Capture the cell that displays the provided text and extract its [X, Y] central coordinate. 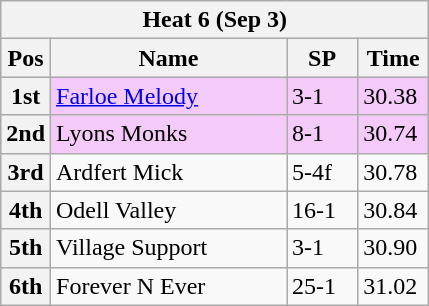
6th [26, 286]
5-4f [322, 172]
Heat 6 (Sep 3) [215, 20]
SP [322, 58]
Name [169, 58]
30.74 [394, 134]
30.78 [394, 172]
31.02 [394, 286]
16-1 [322, 210]
Time [394, 58]
3rd [26, 172]
1st [26, 96]
Forever N Ever [169, 286]
Pos [26, 58]
30.38 [394, 96]
30.90 [394, 248]
Farloe Melody [169, 96]
Lyons Monks [169, 134]
30.84 [394, 210]
2nd [26, 134]
Ardfert Mick [169, 172]
Village Support [169, 248]
8-1 [322, 134]
25-1 [322, 286]
Odell Valley [169, 210]
4th [26, 210]
5th [26, 248]
